Find where the given text appears and provide that cell's center as [x, y] coordinate. 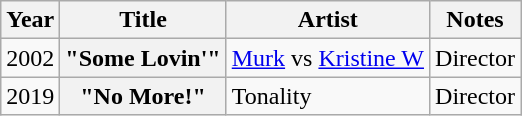
Murk vs Kristine W [328, 58]
"Some Lovin'" [143, 58]
Tonality [328, 96]
Artist [328, 20]
Notes [476, 20]
Year [30, 20]
2019 [30, 96]
2002 [30, 58]
Title [143, 20]
"No More!" [143, 96]
